Output the (x, y) coordinate of the center of the cell containing the given text.  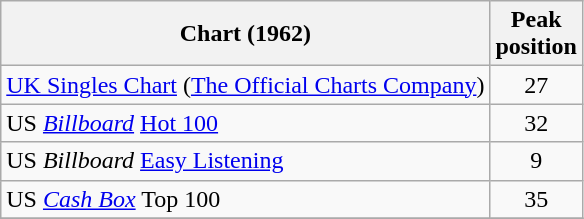
9 (536, 161)
US Cash Box Top 100 (246, 199)
US Billboard Hot 100 (246, 123)
UK Singles Chart (The Official Charts Company) (246, 85)
35 (536, 199)
32 (536, 123)
US Billboard Easy Listening (246, 161)
Peakposition (536, 34)
27 (536, 85)
Chart (1962) (246, 34)
